Output the [X, Y] coordinate of the center of the cell containing the given text.  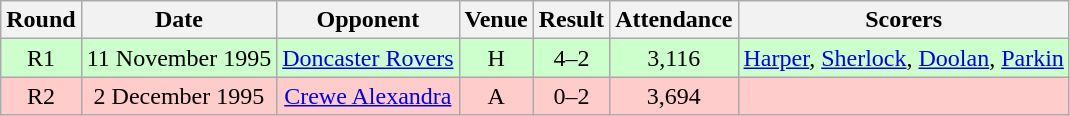
Harper, Sherlock, Doolan, Parkin [904, 58]
R2 [41, 96]
Crewe Alexandra [368, 96]
Doncaster Rovers [368, 58]
3,116 [674, 58]
A [496, 96]
3,694 [674, 96]
Scorers [904, 20]
11 November 1995 [178, 58]
4–2 [571, 58]
Attendance [674, 20]
H [496, 58]
Date [178, 20]
Opponent [368, 20]
Result [571, 20]
Venue [496, 20]
2 December 1995 [178, 96]
Round [41, 20]
0–2 [571, 96]
R1 [41, 58]
